From the cell containing the given text, extract its center point as [x, y] coordinate. 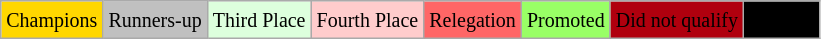
Did not qualify [676, 20]
Third Place [259, 20]
Fourth Place [368, 20]
Runners-up [155, 20]
Promoted [566, 20]
Champions [52, 20]
not held [781, 20]
Relegation [473, 20]
